Locate the cell with the specified text and output its (x, y) center coordinate. 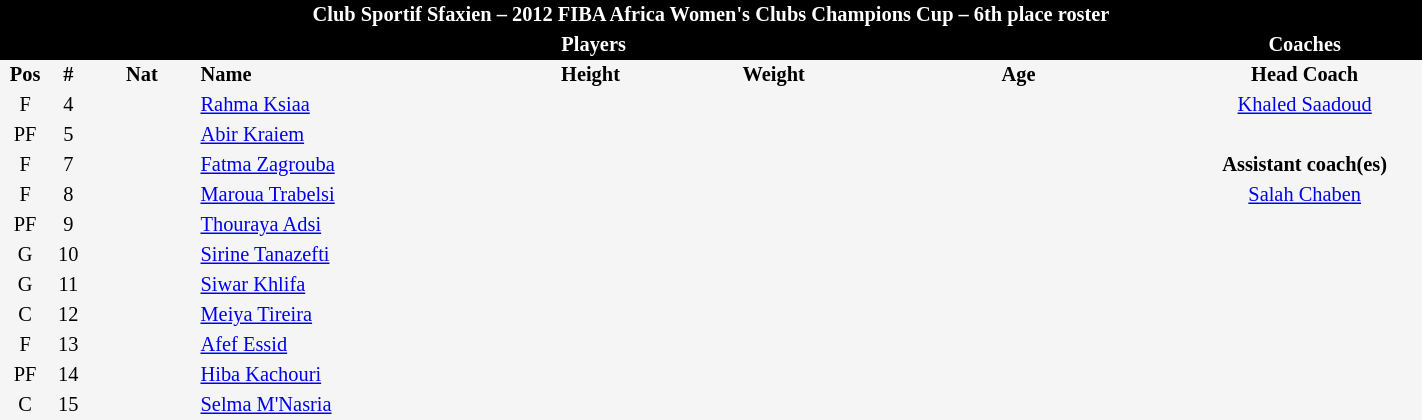
5 (68, 135)
Head Coach (1304, 75)
Sirine Tanazefti (340, 255)
Khaled Saadoud (1304, 105)
Thouraya Adsi (340, 225)
9 (68, 225)
Pos (25, 75)
Salah Chaben (1304, 195)
Rahma Ksiaa (340, 105)
12 (68, 315)
11 (68, 285)
Weight (774, 75)
Meiya Tireira (340, 315)
4 (68, 105)
Selma M'Nasria (340, 405)
# (68, 75)
Age (1019, 75)
8 (68, 195)
Players (594, 45)
Height (591, 75)
7 (68, 165)
Name (340, 75)
Club Sportif Sfaxien – 2012 FIBA Africa Women's Clubs Champions Cup – 6th place roster (711, 15)
13 (68, 345)
Maroua Trabelsi (340, 195)
Fatma Zagrouba (340, 165)
Hiba Kachouri (340, 375)
10 (68, 255)
Afef Essid (340, 345)
Abir Kraiem (340, 135)
Assistant coach(es) (1304, 165)
Coaches (1304, 45)
Nat (142, 75)
Siwar Khlifa (340, 285)
15 (68, 405)
14 (68, 375)
